Capture the cell that displays the provided text and extract its (x, y) central coordinate. 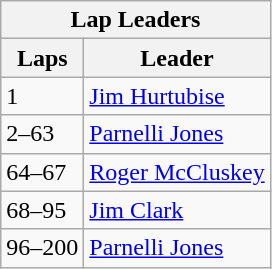
2–63 (42, 134)
96–200 (42, 248)
1 (42, 96)
Jim Hurtubise (177, 96)
Lap Leaders (136, 20)
Roger McCluskey (177, 172)
64–67 (42, 172)
Laps (42, 58)
68–95 (42, 210)
Leader (177, 58)
Jim Clark (177, 210)
